Return the [x, y] coordinate for the center point of the cell that contains the specified text.  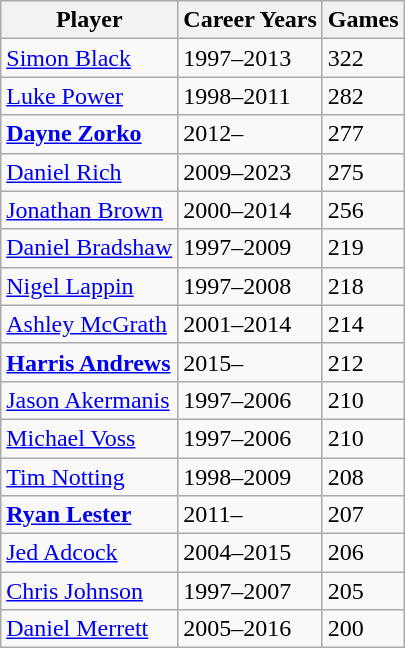
1998–2011 [250, 96]
1997–2007 [250, 591]
Chris Johnson [90, 591]
Jed Adcock [90, 553]
Jason Akermanis [90, 400]
2005–2016 [250, 629]
Tim Notting [90, 477]
Michael Voss [90, 438]
218 [363, 286]
2009–2023 [250, 172]
Dayne Zorko [90, 134]
Simon Black [90, 58]
Games [363, 20]
208 [363, 477]
Ashley McGrath [90, 324]
Nigel Lappin [90, 286]
1997–2009 [250, 248]
2015– [250, 362]
212 [363, 362]
2011– [250, 515]
Career Years [250, 20]
214 [363, 324]
Daniel Merrett [90, 629]
2004–2015 [250, 553]
282 [363, 96]
Daniel Bradshaw [90, 248]
Player [90, 20]
219 [363, 248]
207 [363, 515]
Harris Andrews [90, 362]
Ryan Lester [90, 515]
1997–2008 [250, 286]
2000–2014 [250, 210]
Luke Power [90, 96]
1997–2013 [250, 58]
200 [363, 629]
256 [363, 210]
206 [363, 553]
205 [363, 591]
1998–2009 [250, 477]
322 [363, 58]
275 [363, 172]
2012– [250, 134]
277 [363, 134]
Daniel Rich [90, 172]
2001–2014 [250, 324]
Jonathan Brown [90, 210]
